Detect which cell encompasses the target text, then output its (x, y) center coordinate. 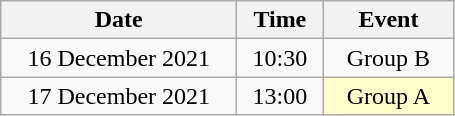
Group A (388, 96)
13:00 (280, 96)
Date (119, 20)
Event (388, 20)
Group B (388, 58)
16 December 2021 (119, 58)
Time (280, 20)
17 December 2021 (119, 96)
10:30 (280, 58)
